Search for the cell housing the specified text and yield its (x, y) center coordinate. 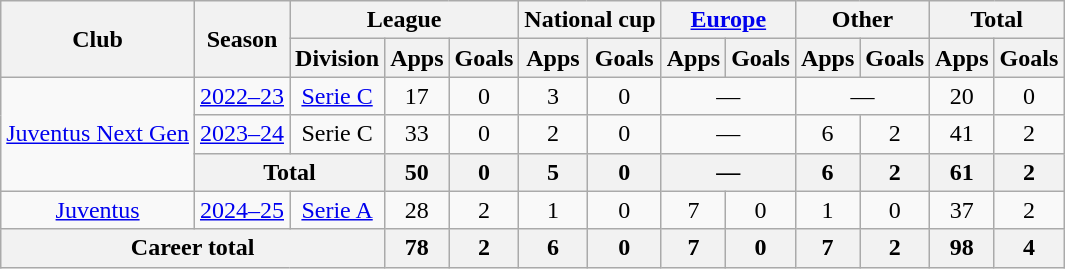
2024–25 (242, 210)
Juventus Next Gen (98, 134)
Division (338, 58)
Other (862, 20)
33 (417, 134)
20 (962, 96)
Europe (728, 20)
37 (962, 210)
Career total (193, 248)
5 (553, 172)
61 (962, 172)
98 (962, 248)
4 (1029, 248)
Club (98, 39)
2023–24 (242, 134)
Serie A (338, 210)
3 (553, 96)
National cup (590, 20)
28 (417, 210)
17 (417, 96)
2022–23 (242, 96)
League (404, 20)
Season (242, 39)
Juventus (98, 210)
78 (417, 248)
50 (417, 172)
41 (962, 134)
